Identify which cell holds the provided text, then report its (X, Y) central coordinate. 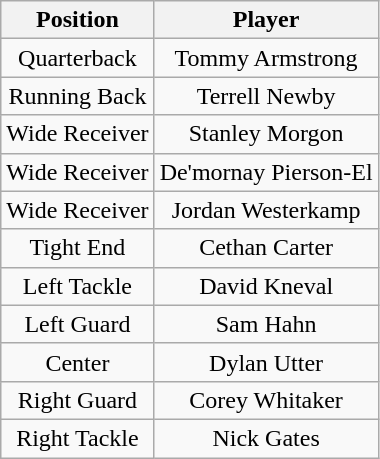
Dylan Utter (266, 362)
Left Guard (78, 324)
Stanley Morgon (266, 134)
Position (78, 20)
Sam Hahn (266, 324)
Quarterback (78, 58)
Right Guard (78, 400)
Right Tackle (78, 438)
Cethan Carter (266, 248)
Tight End (78, 248)
Terrell Newby (266, 96)
Running Back (78, 96)
Corey Whitaker (266, 400)
Tommy Armstrong (266, 58)
Left Tackle (78, 286)
Center (78, 362)
David Kneval (266, 286)
Nick Gates (266, 438)
Jordan Westerkamp (266, 210)
Player (266, 20)
De'mornay Pierson-El (266, 172)
